Output the (x, y) coordinate of the center of the cell containing the given text.  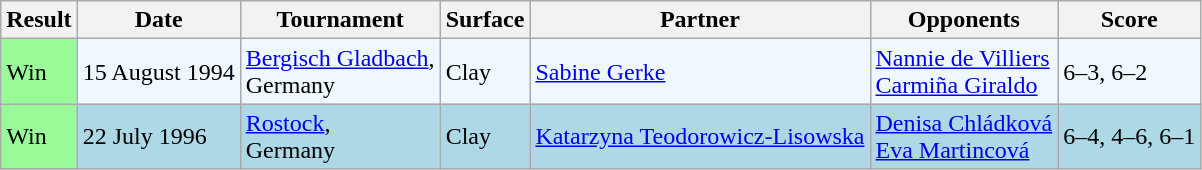
Rostock,Germany (340, 136)
Score (1130, 20)
Denisa Chládková Eva Martincová (964, 136)
Partner (700, 20)
Bergisch Gladbach,Germany (340, 72)
Surface (485, 20)
6–3, 6–2 (1130, 72)
Tournament (340, 20)
Opponents (964, 20)
Result (39, 20)
Katarzyna Teodorowicz-Lisowska (700, 136)
Sabine Gerke (700, 72)
6–4, 4–6, 6–1 (1130, 136)
Date (158, 20)
22 July 1996 (158, 136)
15 August 1994 (158, 72)
Nannie de Villiers Carmiña Giraldo (964, 72)
